Search for the cell housing the specified text and yield its (X, Y) center coordinate. 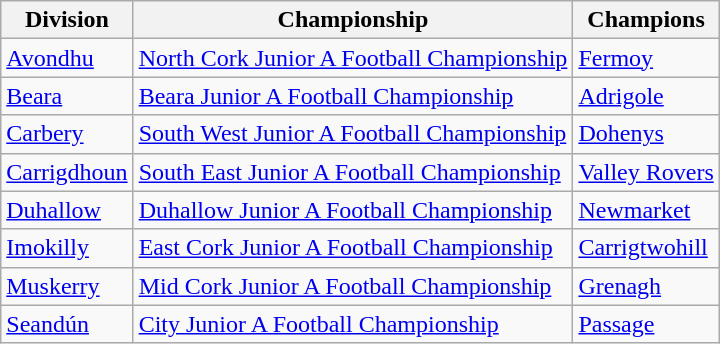
Carrigdhoun (67, 172)
East Cork Junior A Football Championship (353, 248)
North Cork Junior A Football Championship (353, 58)
Fermoy (646, 58)
Grenagh (646, 286)
Dohenys (646, 134)
Imokilly (67, 248)
Seandún (67, 324)
Passage (646, 324)
Championship (353, 20)
Division (67, 20)
Muskerry (67, 286)
Mid Cork Junior A Football Championship (353, 286)
Beara (67, 96)
Carbery (67, 134)
Carrigtwohill (646, 248)
South West Junior A Football Championship (353, 134)
Valley Rovers (646, 172)
Avondhu (67, 58)
Newmarket (646, 210)
Duhallow (67, 210)
Champions (646, 20)
South East Junior A Football Championship (353, 172)
Duhallow Junior A Football Championship (353, 210)
Adrigole (646, 96)
Beara Junior A Football Championship (353, 96)
City Junior A Football Championship (353, 324)
